Output the (X, Y) coordinate of the center of the cell containing the given text.  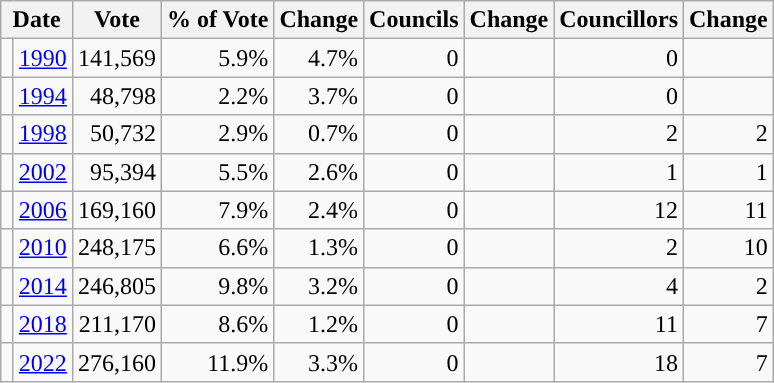
5.5% (217, 172)
246,805 (116, 286)
1.2% (319, 324)
276,160 (116, 362)
2002 (42, 172)
8.6% (217, 324)
1990 (42, 58)
211,170 (116, 324)
169,160 (116, 210)
1.3% (319, 248)
2022 (42, 362)
50,732 (116, 134)
5.9% (217, 58)
2006 (42, 210)
11.9% (217, 362)
95,394 (116, 172)
2.9% (217, 134)
Date (37, 20)
4 (619, 286)
248,175 (116, 248)
10 (729, 248)
2.6% (319, 172)
Vote (116, 20)
Councils (414, 20)
2014 (42, 286)
0.7% (319, 134)
% of Vote (217, 20)
2010 (42, 248)
18 (619, 362)
1998 (42, 134)
141,569 (116, 58)
3.3% (319, 362)
2018 (42, 324)
7.9% (217, 210)
2.2% (217, 96)
9.8% (217, 286)
Councillors (619, 20)
2.4% (319, 210)
1994 (42, 96)
3.2% (319, 286)
12 (619, 210)
3.7% (319, 96)
4.7% (319, 58)
48,798 (116, 96)
6.6% (217, 248)
